Search for the cell housing the specified text and yield its [x, y] center coordinate. 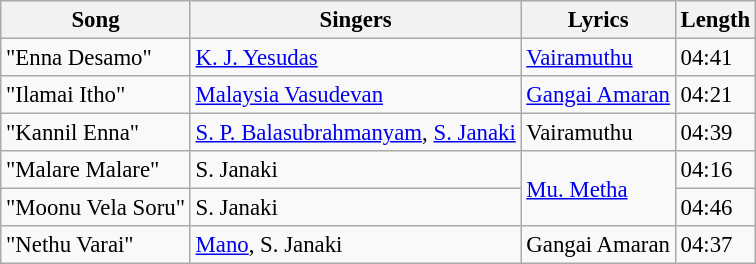
Mu. Metha [598, 188]
"Kannil Enna" [96, 133]
"Moonu Vela Soru" [96, 208]
"Ilamai Itho" [96, 95]
Malaysia Vasudevan [356, 95]
Song [96, 20]
04:21 [715, 95]
"Malare Malare" [96, 170]
Singers [356, 20]
Length [715, 20]
04:16 [715, 170]
04:39 [715, 133]
K. J. Yesudas [356, 58]
04:46 [715, 208]
Mano, S. Janaki [356, 245]
Lyrics [598, 20]
"Enna Desamo" [96, 58]
04:37 [715, 245]
04:41 [715, 58]
"Nethu Varai" [96, 245]
S. P. Balasubrahmanyam, S. Janaki [356, 133]
